Output the (X, Y) coordinate of the center of the cell containing the given text.  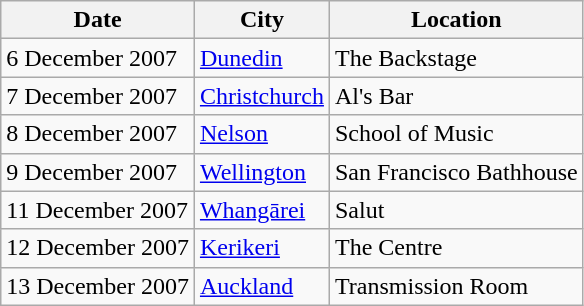
Location (456, 20)
San Francisco Bathhouse (456, 172)
Date (98, 20)
Auckland (262, 286)
Christchurch (262, 96)
Kerikeri (262, 248)
Salut (456, 210)
Nelson (262, 134)
The Backstage (456, 58)
Dunedin (262, 58)
13 December 2007 (98, 286)
Al's Bar (456, 96)
11 December 2007 (98, 210)
6 December 2007 (98, 58)
City (262, 20)
Whangārei (262, 210)
Wellington (262, 172)
Transmission Room (456, 286)
9 December 2007 (98, 172)
8 December 2007 (98, 134)
7 December 2007 (98, 96)
The Centre (456, 248)
School of Music (456, 134)
12 December 2007 (98, 248)
